Find where the given text appears and provide that cell's center as (x, y) coordinate. 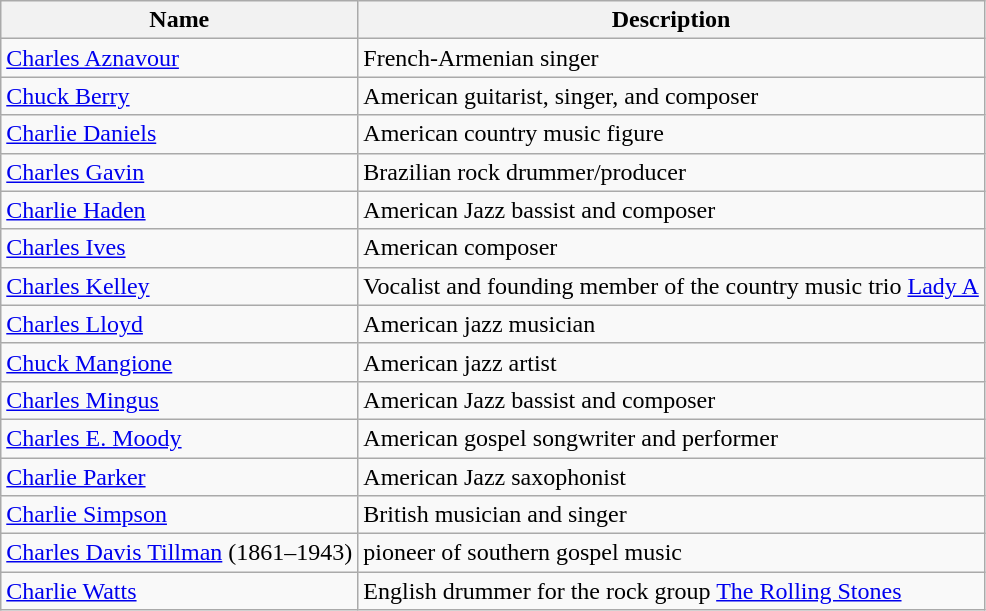
Charles Gavin (180, 172)
Charles Ives (180, 248)
Charlie Daniels (180, 134)
Charlie Parker (180, 477)
Charles E. Moody (180, 438)
Charlie Simpson (180, 515)
English drummer for the rock group The Rolling Stones (672, 591)
Charles Kelley (180, 286)
American composer (672, 248)
Charles Mingus (180, 400)
Chuck Mangione (180, 362)
Charles Aznavour (180, 58)
Vocalist and founding member of the country music trio Lady A (672, 286)
American guitarist, singer, and composer (672, 96)
British musician and singer (672, 515)
Charles Davis Tillman (1861–1943) (180, 553)
American gospel songwriter and performer (672, 438)
Charlie Watts (180, 591)
American jazz musician (672, 324)
Name (180, 20)
American jazz artist (672, 362)
Description (672, 20)
Chuck Berry (180, 96)
American Jazz saxophonist (672, 477)
Charles Lloyd (180, 324)
Brazilian rock drummer/producer (672, 172)
pioneer of southern gospel music (672, 553)
American country music figure (672, 134)
Charlie Haden (180, 210)
French-Armenian singer (672, 58)
